Locate the cell with the specified text and output its (X, Y) center coordinate. 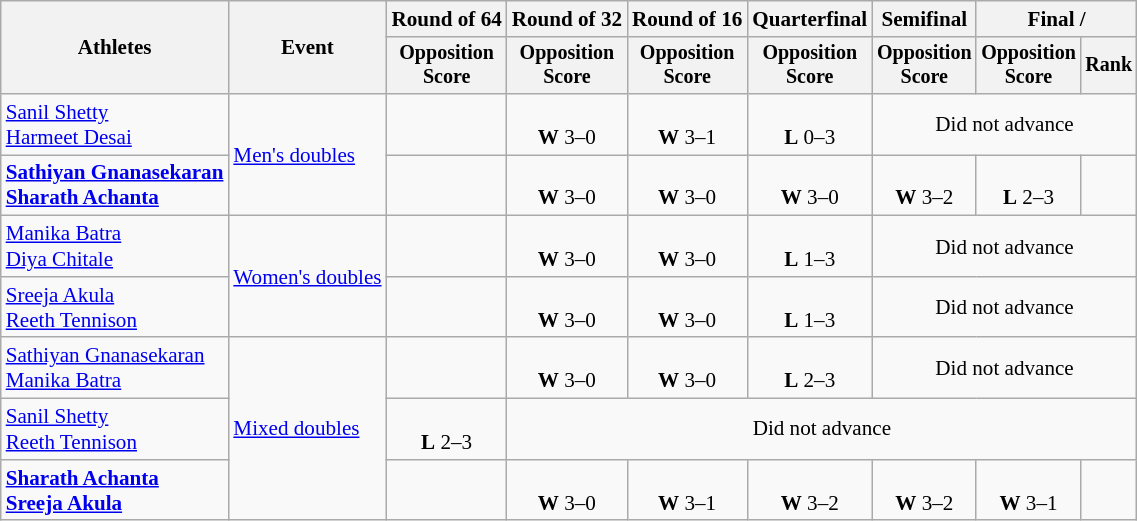
Final / (1056, 18)
Sanil ShettyReeth Tennison (115, 428)
Sharath AchantaSreeja Akula (115, 490)
Sanil ShettyHarmeet Desai (115, 124)
Sreeja AkulaReeth Tennison (115, 308)
Men's doubles (307, 155)
L 0–3 (810, 124)
Event (307, 48)
Athletes (115, 48)
Mixed doubles (307, 430)
Rank (1109, 65)
Quarterfinal (810, 18)
Semifinal (924, 18)
Sathiyan GnanasekaranManika Batra (115, 368)
Round of 16 (687, 18)
Manika BatraDiya Chitale (115, 246)
Round of 32 (567, 18)
Sathiyan GnanasekaranSharath Achanta (115, 186)
Women's doubles (307, 277)
Round of 64 (447, 18)
